Pinpoint the cell where the given text exists, returning its (x, y) midpoint coordinate. 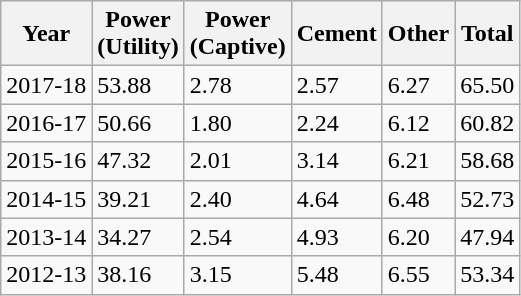
2014-15 (46, 199)
2013-14 (46, 237)
53.34 (488, 275)
2.24 (336, 123)
2.01 (238, 161)
Power(Captive) (238, 34)
6.48 (418, 199)
6.12 (418, 123)
2.57 (336, 85)
Year (46, 34)
50.66 (138, 123)
47.94 (488, 237)
60.82 (488, 123)
4.64 (336, 199)
6.21 (418, 161)
53.88 (138, 85)
6.55 (418, 275)
4.93 (336, 237)
1.80 (238, 123)
5.48 (336, 275)
65.50 (488, 85)
2015-16 (46, 161)
38.16 (138, 275)
2017-18 (46, 85)
6.27 (418, 85)
47.32 (138, 161)
2.54 (238, 237)
2.78 (238, 85)
58.68 (488, 161)
2016-17 (46, 123)
Power(Utility) (138, 34)
Other (418, 34)
Total (488, 34)
52.73 (488, 199)
34.27 (138, 237)
6.20 (418, 237)
Cement (336, 34)
3.14 (336, 161)
3.15 (238, 275)
39.21 (138, 199)
2012-13 (46, 275)
2.40 (238, 199)
